Search for the cell housing the specified text and yield its [x, y] center coordinate. 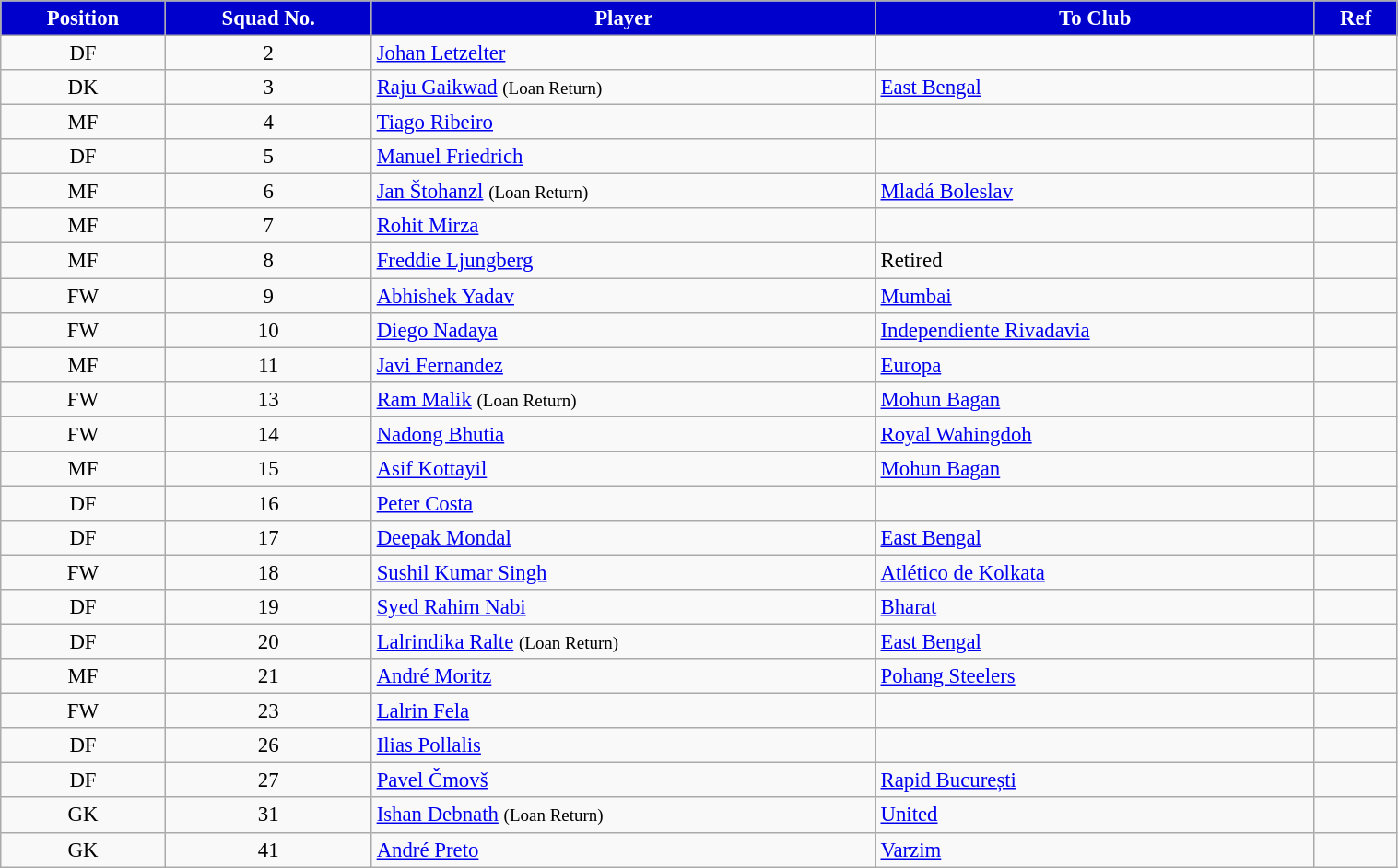
Mladá Boleslav [1095, 192]
Retired [1095, 261]
DK [83, 88]
21 [268, 676]
8 [268, 261]
Javi Fernandez [623, 365]
19 [268, 607]
Peter Costa [623, 503]
André Moritz [623, 676]
Varzim [1095, 850]
Position [83, 18]
Independiente Rivadavia [1095, 330]
Abhishek Yadav [623, 296]
Ilias Pollalis [623, 745]
Player [623, 18]
27 [268, 780]
6 [268, 192]
Tiago Ribeiro [623, 123]
Asif Kottayil [623, 469]
Lalrindika Ralte (Loan Return) [623, 642]
To Club [1095, 18]
31 [268, 815]
United [1095, 815]
3 [268, 88]
Royal Wahingdoh [1095, 434]
Nadong Bhutia [623, 434]
Diego Nadaya [623, 330]
Squad No. [268, 18]
9 [268, 296]
Pohang Steelers [1095, 676]
10 [268, 330]
Raju Gaikwad (Loan Return) [623, 88]
Pavel Čmovš [623, 780]
Freddie Ljungberg [623, 261]
2 [268, 53]
16 [268, 503]
Bharat [1095, 607]
Atlético de Kolkata [1095, 572]
13 [268, 399]
Sushil Kumar Singh [623, 572]
14 [268, 434]
Europa [1095, 365]
Rohit Mirza [623, 226]
20 [268, 642]
11 [268, 365]
26 [268, 745]
4 [268, 123]
5 [268, 157]
Syed Rahim Nabi [623, 607]
7 [268, 226]
Rapid București [1095, 780]
Jan Štohanzl (Loan Return) [623, 192]
Lalrin Fela [623, 711]
André Preto [623, 850]
18 [268, 572]
Ram Malik (Loan Return) [623, 399]
Manuel Friedrich [623, 157]
17 [268, 538]
Johan Letzelter [623, 53]
41 [268, 850]
Ref [1356, 18]
Ishan Debnath (Loan Return) [623, 815]
Mumbai [1095, 296]
23 [268, 711]
15 [268, 469]
Deepak Mondal [623, 538]
